Locate the cell with the specified text and output its [X, Y] center coordinate. 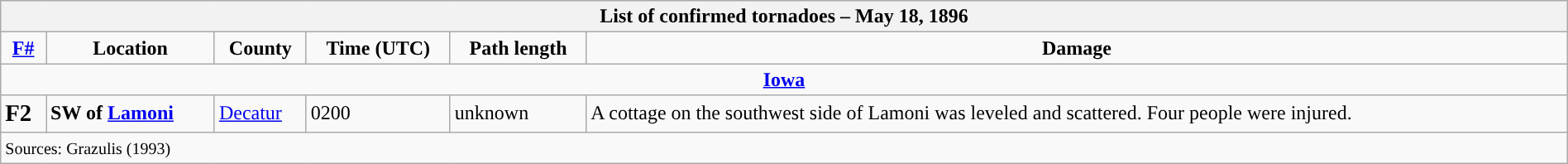
Location [131, 48]
Decatur [260, 113]
Path length [518, 48]
County [260, 48]
0200 [378, 113]
SW of Lamoni [131, 113]
List of confirmed tornadoes – May 18, 1896 [784, 17]
Iowa [784, 80]
A cottage on the southwest side of Lamoni was leveled and scattered. Four people were injured. [1077, 113]
F# [23, 48]
Damage [1077, 48]
Time (UTC) [378, 48]
F2 [23, 113]
unknown [518, 113]
Sources: Grazulis (1993) [784, 147]
